Locate the cell with the specified text and output its [X, Y] center coordinate. 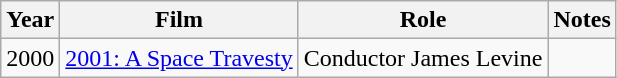
2001: A Space Travesty [179, 58]
2000 [30, 58]
Conductor James Levine [423, 58]
Role [423, 20]
Notes [582, 20]
Year [30, 20]
Film [179, 20]
